Search for the cell housing the specified text and yield its (X, Y) center coordinate. 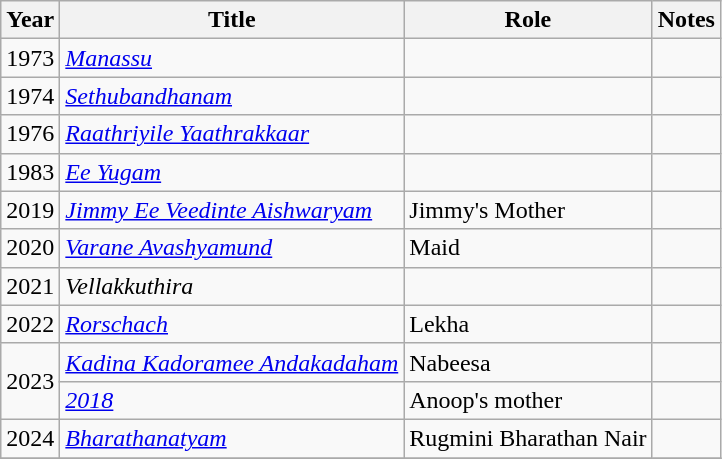
Sethubandhanam (232, 96)
Rugmini Bharathan Nair (528, 438)
Nabeesa (528, 362)
Rorschach (232, 324)
2019 (30, 210)
Jimmy's Mother (528, 210)
Role (528, 20)
Kadina Kadoramee Andakadaham (232, 362)
Jimmy Ee Veedinte Aishwaryam (232, 210)
Maid (528, 248)
2021 (30, 286)
2024 (30, 438)
1973 (30, 58)
Bharathanatyam (232, 438)
Manassu (232, 58)
1976 (30, 134)
2020 (30, 248)
Raathriyile Yaathrakkaar (232, 134)
Year (30, 20)
1974 (30, 96)
Anoop's mother (528, 400)
2022 (30, 324)
Lekha (528, 324)
Title (232, 20)
Notes (686, 20)
2018 (232, 400)
1983 (30, 172)
2023 (30, 381)
Varane Avashyamund (232, 248)
Ee Yugam (232, 172)
Vellakkuthira (232, 286)
